Pinpoint the cell where the given text exists, returning its (x, y) midpoint coordinate. 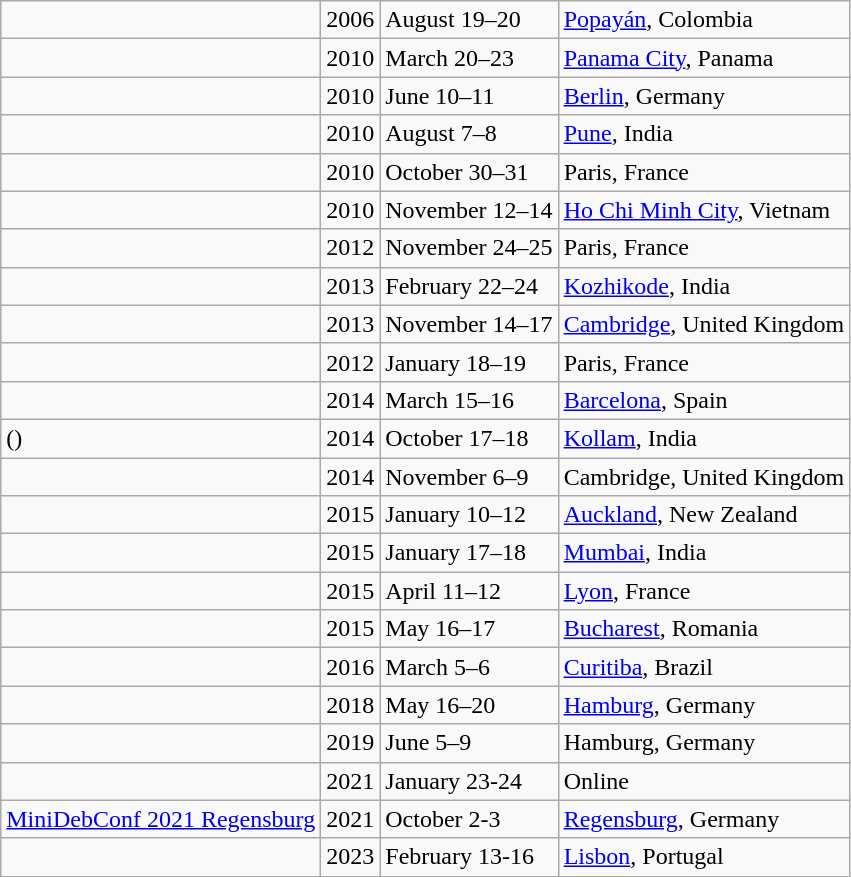
February 13-16 (469, 857)
November 12–14 (469, 210)
MiniDebConf 2021 Regensburg (161, 819)
Kollam, India (704, 438)
Auckland, New Zealand (704, 515)
January 17–18 (469, 553)
Regensburg, Germany (704, 819)
November 14–17 (469, 324)
March 20–23 (469, 58)
May 16–17 (469, 629)
Lisbon, Portugal (704, 857)
Barcelona, Spain (704, 400)
November 6–9 (469, 477)
November 24–25 (469, 248)
January 10–12 (469, 515)
2016 (350, 667)
March 5–6 (469, 667)
Online (704, 781)
August 19–20 (469, 20)
Curitiba, Brazil (704, 667)
Lyon, France (704, 591)
April 11–12 (469, 591)
May 16–20 (469, 705)
Panama City, Panama (704, 58)
Bucharest, Romania (704, 629)
Berlin, Germany (704, 96)
January 23-24 (469, 781)
August 7–8 (469, 134)
Ho Chi Minh City, Vietnam (704, 210)
Kozhikode, India (704, 286)
March 15–16 (469, 400)
January 18–19 (469, 362)
October 2-3 (469, 819)
2019 (350, 743)
2023 (350, 857)
Mumbai, India (704, 553)
June 10–11 (469, 96)
() (161, 438)
2006 (350, 20)
October 30–31 (469, 172)
June 5–9 (469, 743)
February 22–24 (469, 286)
October 17–18 (469, 438)
Pune, India (704, 134)
2018 (350, 705)
Popayán, Colombia (704, 20)
